For the text-containing cell, return its midpoint in [x, y] coordinate format. 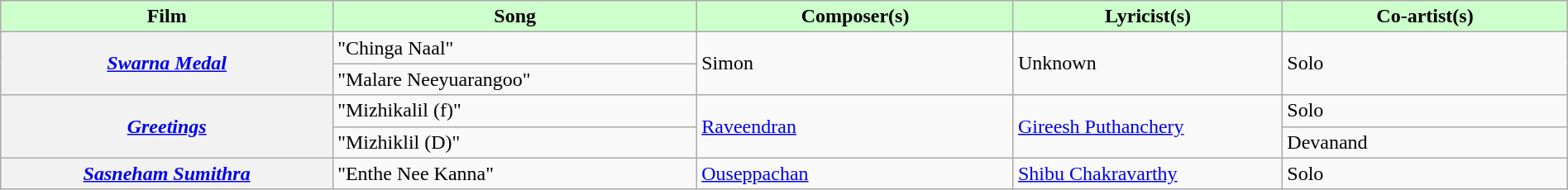
Swarna Medal [167, 64]
"Malare Neeyuarangoo" [515, 79]
Raveendran [855, 126]
Song [515, 17]
Simon [855, 64]
Unknown [1148, 64]
Devanand [1425, 142]
"Chinga Naal" [515, 48]
"Enthe Nee Kanna" [515, 173]
Composer(s) [855, 17]
Shibu Chakravarthy [1148, 173]
Ouseppachan [855, 173]
Film [167, 17]
Gireesh Puthanchery [1148, 126]
Greetings [167, 126]
Co-artist(s) [1425, 17]
"Mizhikalil (f)" [515, 111]
Sasneham Sumithra [167, 173]
Lyricist(s) [1148, 17]
"Mizhiklil (D)" [515, 142]
